Search for the cell housing the specified text and yield its [X, Y] center coordinate. 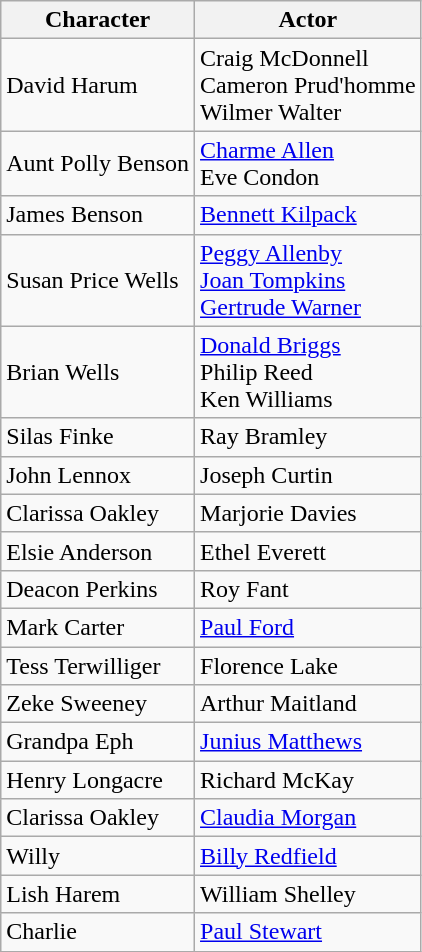
William Shelley [308, 894]
James Benson [98, 215]
Brian Wells [98, 372]
Henry Longacre [98, 780]
Actor [308, 20]
Silas Finke [98, 437]
Charlie [98, 932]
Joseph Curtin [308, 475]
Florence Lake [308, 665]
Willy [98, 856]
Paul Ford [308, 627]
Tess Terwilliger [98, 665]
David Harum [98, 85]
Arthur Maitland [308, 704]
Charme AllenEve Condon [308, 164]
Ethel Everett [308, 551]
Peggy AllenbyJoan TompkinsGertrude Warner [308, 280]
Craig McDonnellCameron Prud'hommeWilmer Walter [308, 85]
Character [98, 20]
Grandpa Eph [98, 742]
Aunt Polly Benson [98, 164]
Deacon Perkins [98, 589]
Claudia Morgan [308, 818]
Roy Fant [308, 589]
Susan Price Wells [98, 280]
Richard McKay [308, 780]
Zeke Sweeney [98, 704]
Elsie Anderson [98, 551]
Ray Bramley [308, 437]
Billy Redfield [308, 856]
Paul Stewart [308, 932]
Donald BriggsPhilip ReedKen Williams [308, 372]
Marjorie Davies [308, 513]
Bennett Kilpack [308, 215]
Mark Carter [98, 627]
Junius Matthews [308, 742]
Lish Harem [98, 894]
John Lennox [98, 475]
